Provide the [X, Y] coordinate of the cell's center where the given text is located.  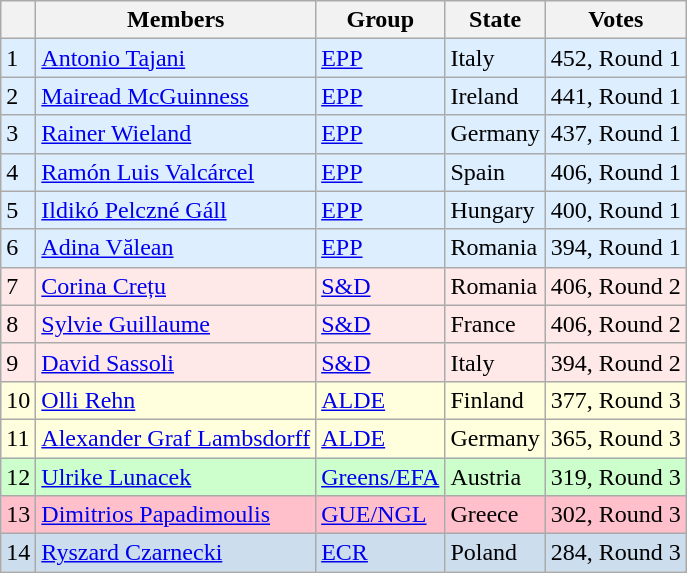
6 [18, 248]
Finland [495, 400]
437, Round 1 [616, 134]
400, Round 1 [616, 210]
13 [18, 515]
Ildikó Pelczné Gáll [176, 210]
Ryszard Czarnecki [176, 553]
9 [18, 362]
France [495, 324]
394, Round 1 [616, 248]
452, Round 1 [616, 58]
394, Round 2 [616, 362]
Greece [495, 515]
406, Round 1 [616, 172]
4 [18, 172]
Mairead McGuinness [176, 96]
2 [18, 96]
Rainer Wieland [176, 134]
Hungary [495, 210]
Greens/EFA [380, 477]
Sylvie Guillaume [176, 324]
Corina Crețu [176, 286]
Antonio Tajani [176, 58]
Members [176, 20]
Olli Rehn [176, 400]
10 [18, 400]
Poland [495, 553]
7 [18, 286]
11 [18, 438]
319, Round 3 [616, 477]
ECR [380, 553]
Adina Vălean [176, 248]
12 [18, 477]
Spain [495, 172]
441, Round 1 [616, 96]
14 [18, 553]
Austria [495, 477]
Votes [616, 20]
1 [18, 58]
5 [18, 210]
Ireland [495, 96]
365, Round 3 [616, 438]
Group [380, 20]
State [495, 20]
Ramón Luis Valcárcel [176, 172]
8 [18, 324]
GUE/NGL [380, 515]
3 [18, 134]
302, Round 3 [616, 515]
377, Round 3 [616, 400]
284, Round 3 [616, 553]
Ulrike Lunacek [176, 477]
Alexander Graf Lambsdorff [176, 438]
David Sassoli [176, 362]
Dimitrios Papadimoulis [176, 515]
